Scan for the cell matching the given text and deliver its [X, Y] coordinate at center. 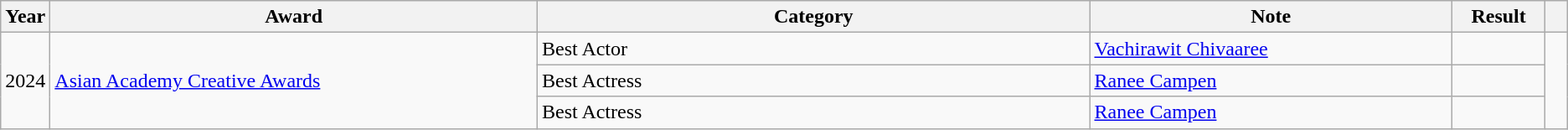
Result [1498, 17]
Category [814, 17]
Vachirawit Chivaaree [1271, 49]
Year [25, 17]
Award [294, 17]
2024 [25, 81]
Note [1271, 17]
Best Actor [814, 49]
Asian Academy Creative Awards [294, 81]
